Determine the (X, Y) coordinate at the center of the cell enclosing the given text.  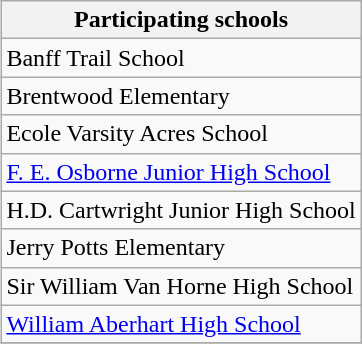
H.D. Cartwright Junior High School (181, 210)
Participating schools (181, 20)
William Aberhart High School (181, 324)
Ecole Varsity Acres School (181, 134)
Brentwood Elementary (181, 96)
F. E. Osborne Junior High School (181, 172)
Banff Trail School (181, 58)
Sir William Van Horne High School (181, 286)
Jerry Potts Elementary (181, 248)
